Locate the cell with the specified text and output its [X, Y] center coordinate. 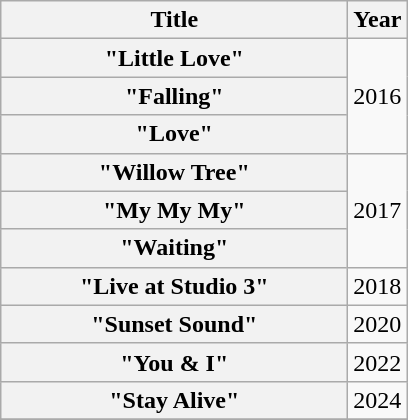
"My My My" [174, 210]
2022 [378, 362]
"Willow Tree" [174, 172]
2018 [378, 286]
"Falling" [174, 96]
Year [378, 20]
Title [174, 20]
"Stay Alive" [174, 400]
"You & I" [174, 362]
"Little Love" [174, 58]
"Sunset Sound" [174, 324]
2024 [378, 400]
"Waiting" [174, 248]
"Love" [174, 134]
2020 [378, 324]
2017 [378, 210]
"Live at Studio 3" [174, 286]
2016 [378, 96]
